Provide the (x, y) coordinate of the cell's center where the given text is located.  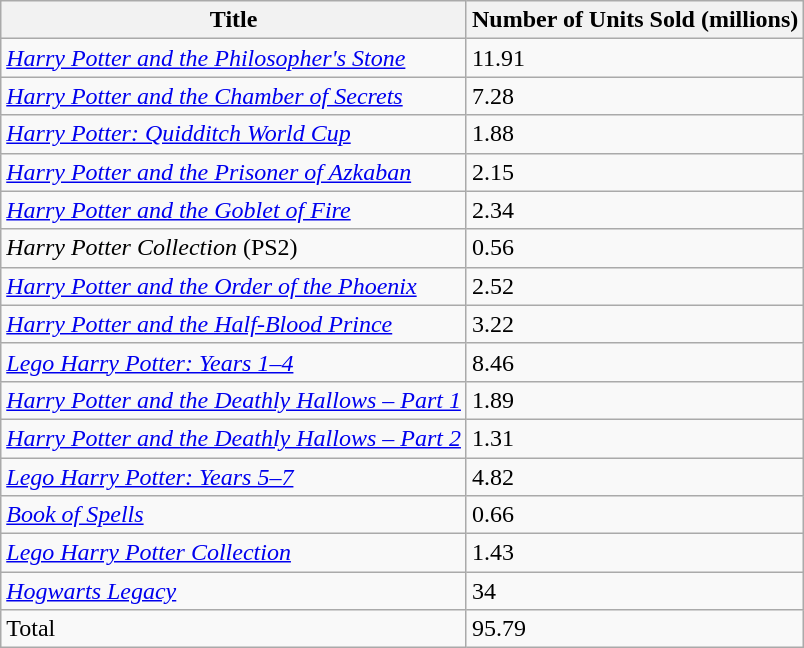
1.88 (634, 134)
Harry Potter and the Prisoner of Azkaban (234, 172)
Harry Potter and the Half-Blood Prince (234, 324)
Book of Spells (234, 515)
Harry Potter and the Philosopher's Stone (234, 58)
Total (234, 629)
11.91 (634, 58)
7.28 (634, 96)
Lego Harry Potter: Years 1–4 (234, 362)
Harry Potter and the Goblet of Fire (234, 210)
Number of Units Sold (millions) (634, 20)
1.31 (634, 438)
95.79 (634, 629)
Lego Harry Potter Collection (234, 553)
Harry Potter Collection (PS2) (234, 248)
34 (634, 591)
Harry Potter and the Deathly Hallows – Part 1 (234, 400)
Lego Harry Potter: Years 5–7 (234, 477)
4.82 (634, 477)
8.46 (634, 362)
0.66 (634, 515)
Harry Potter and the Chamber of Secrets (234, 96)
Title (234, 20)
3.22 (634, 324)
1.89 (634, 400)
2.34 (634, 210)
Harry Potter and the Order of the Phoenix (234, 286)
2.15 (634, 172)
1.43 (634, 553)
2.52 (634, 286)
Harry Potter: Quidditch World Cup (234, 134)
Harry Potter and the Deathly Hallows – Part 2 (234, 438)
Hogwarts Legacy (234, 591)
0.56 (634, 248)
